Capture the cell that displays the provided text and extract its (x, y) central coordinate. 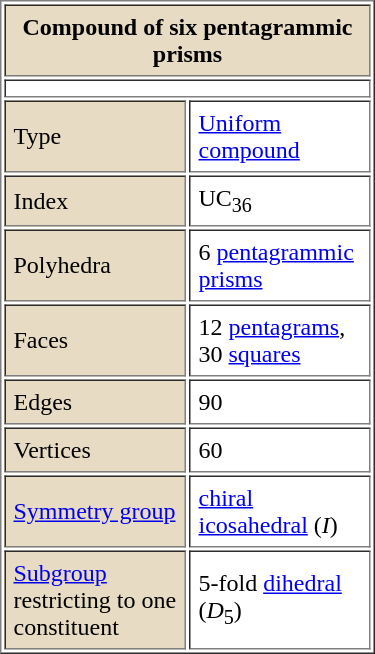
Faces (95, 341)
chiral icosahedral (I) (280, 512)
Compound of six pentagrammic prisms (187, 40)
Vertices (95, 450)
90 (280, 402)
Type (95, 136)
Edges (95, 402)
Symmetry group (95, 512)
60 (280, 450)
5-fold dihedral (D5) (280, 600)
Uniform compound (280, 136)
6 pentagrammic prisms (280, 266)
UC36 (280, 202)
Subgroup restricting to one constituent (95, 600)
Index (95, 202)
12 pentagrams, 30 squares (280, 341)
Polyhedra (95, 266)
